Capture the cell that displays the provided text and extract its [x, y] central coordinate. 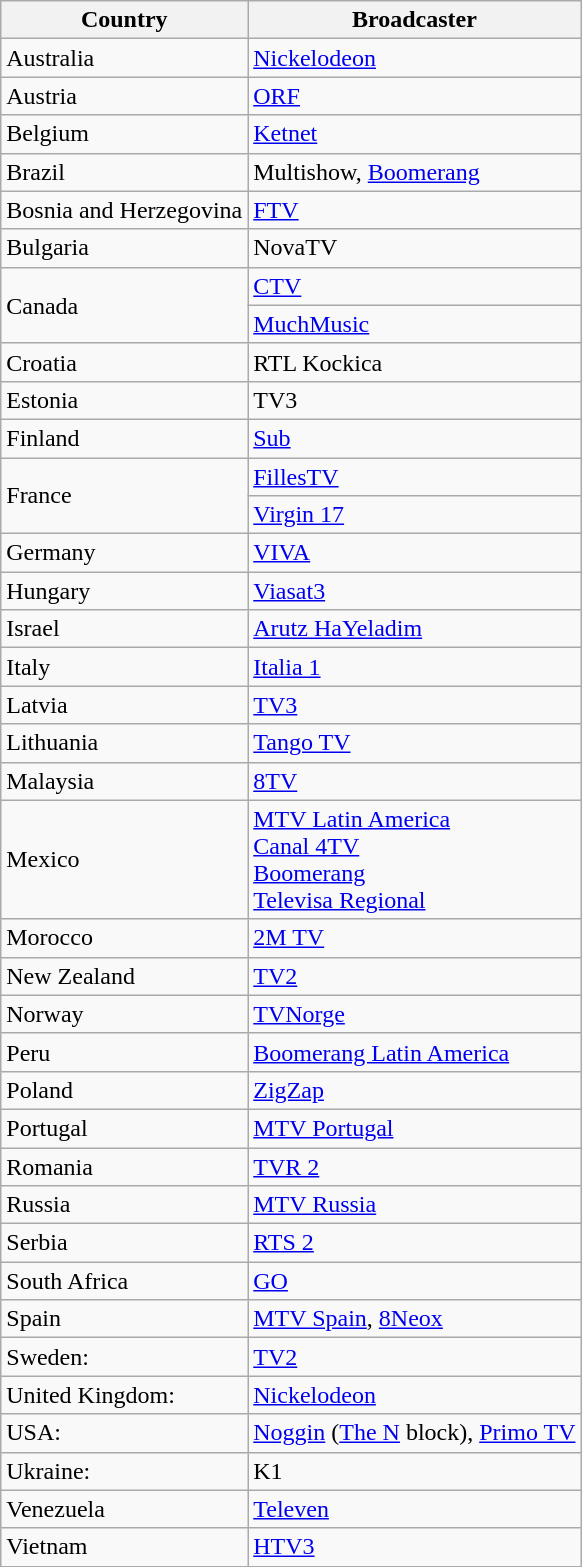
Hungary [124, 591]
Malaysia [124, 781]
Broadcaster [414, 20]
MTV Russia [414, 1205]
8TV [414, 781]
Arutz HaYeladim [414, 629]
Boomerang Latin America [414, 1052]
TVR 2 [414, 1167]
CTV [414, 286]
Bulgaria [124, 248]
Lithuania [124, 743]
Austria [124, 96]
MTV Portugal [414, 1128]
Croatia [124, 362]
MTV Latin America Canal 4TVBoomerang Televisa Regional [414, 860]
Italia 1 [414, 667]
Mexico [124, 860]
New Zealand [124, 976]
Spain [124, 1319]
Poland [124, 1090]
Country [124, 20]
FillesTV [414, 477]
Italy [124, 667]
France [124, 496]
RTS 2 [414, 1243]
Australia [124, 58]
2M TV [414, 938]
FTV [414, 210]
K1 [414, 1471]
Venezuela [124, 1509]
Viasat3 [414, 591]
Morocco [124, 938]
Vietnam [124, 1547]
Portugal [124, 1128]
MTV Spain, 8Neox [414, 1319]
Norway [124, 1014]
Noggin (The N block), Primo TV [414, 1433]
Peru [124, 1052]
South Africa [124, 1281]
Russia [124, 1205]
Tango TV [414, 743]
Virgin 17 [414, 515]
NovaTV [414, 248]
GO [414, 1281]
Israel [124, 629]
MuchMusic [414, 324]
VIVA [414, 553]
ORF [414, 96]
Bosnia and Herzegovina [124, 210]
Estonia [124, 400]
Belgium [124, 134]
Televen [414, 1509]
TVNorge [414, 1014]
RTL Kockica [414, 362]
United Kingdom: [124, 1395]
Romania [124, 1167]
Sub [414, 438]
Sweden: [124, 1357]
Ukraine: [124, 1471]
ZigZap [414, 1090]
HTV3 [414, 1547]
Germany [124, 553]
Brazil [124, 172]
Serbia [124, 1243]
Ketnet [414, 134]
Multishow, Boomerang [414, 172]
Latvia [124, 705]
Canada [124, 305]
Finland [124, 438]
USA: [124, 1433]
